Detect which cell encompasses the target text, then output its [x, y] center coordinate. 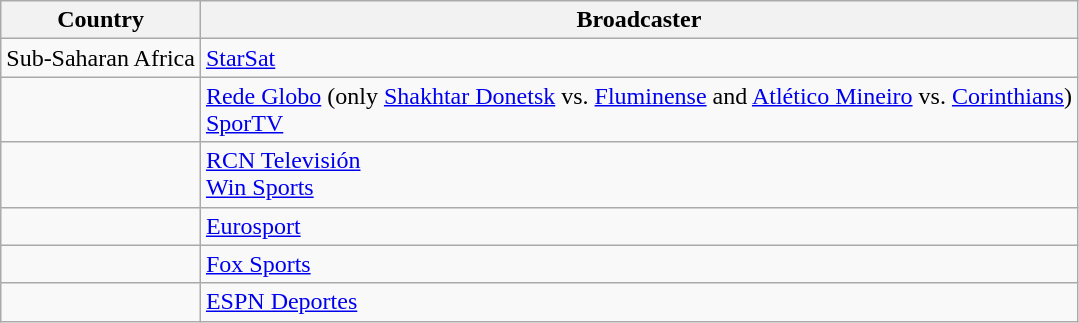
Eurosport [638, 226]
Rede Globo (only Shakhtar Donetsk vs. Fluminense and Atlético Mineiro vs. Corinthians)SporTV [638, 110]
Broadcaster [638, 20]
Sub-Saharan Africa [101, 58]
ESPN Deportes [638, 302]
Country [101, 20]
StarSat [638, 58]
RCN TelevisiónWin Sports [638, 174]
Fox Sports [638, 264]
